Output the [X, Y] coordinate of the center of the cell containing the given text.  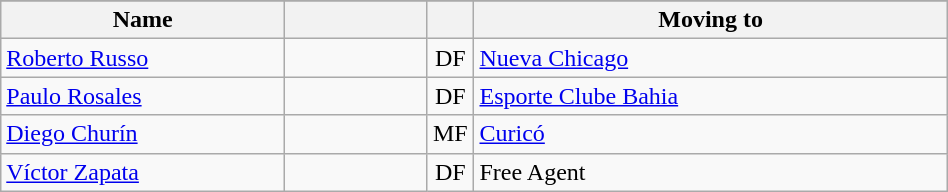
Diego Churín [143, 134]
Víctor Zapata [143, 172]
Free Agent [710, 172]
Nueva Chicago [710, 58]
MF [450, 134]
Moving to [710, 20]
Roberto Russo [143, 58]
Paulo Rosales [143, 96]
Name [143, 20]
Esporte Clube Bahia [710, 96]
Curicó [710, 134]
